Extract the (X, Y) coordinate from the center of the cell holding the provided text.  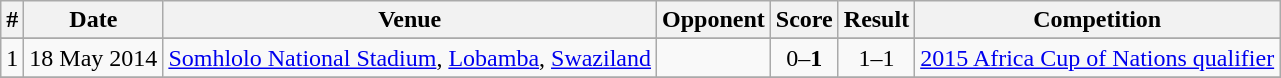
0–1 (804, 58)
Somhlolo National Stadium, Lobamba, Swaziland (410, 58)
Competition (1098, 20)
Score (804, 20)
1–1 (876, 58)
1 (12, 58)
2015 Africa Cup of Nations qualifier (1098, 58)
Venue (410, 20)
18 May 2014 (94, 58)
Opponent (714, 20)
Result (876, 20)
# (12, 20)
Date (94, 20)
